Return [x, y] of the center of cell containing provided text 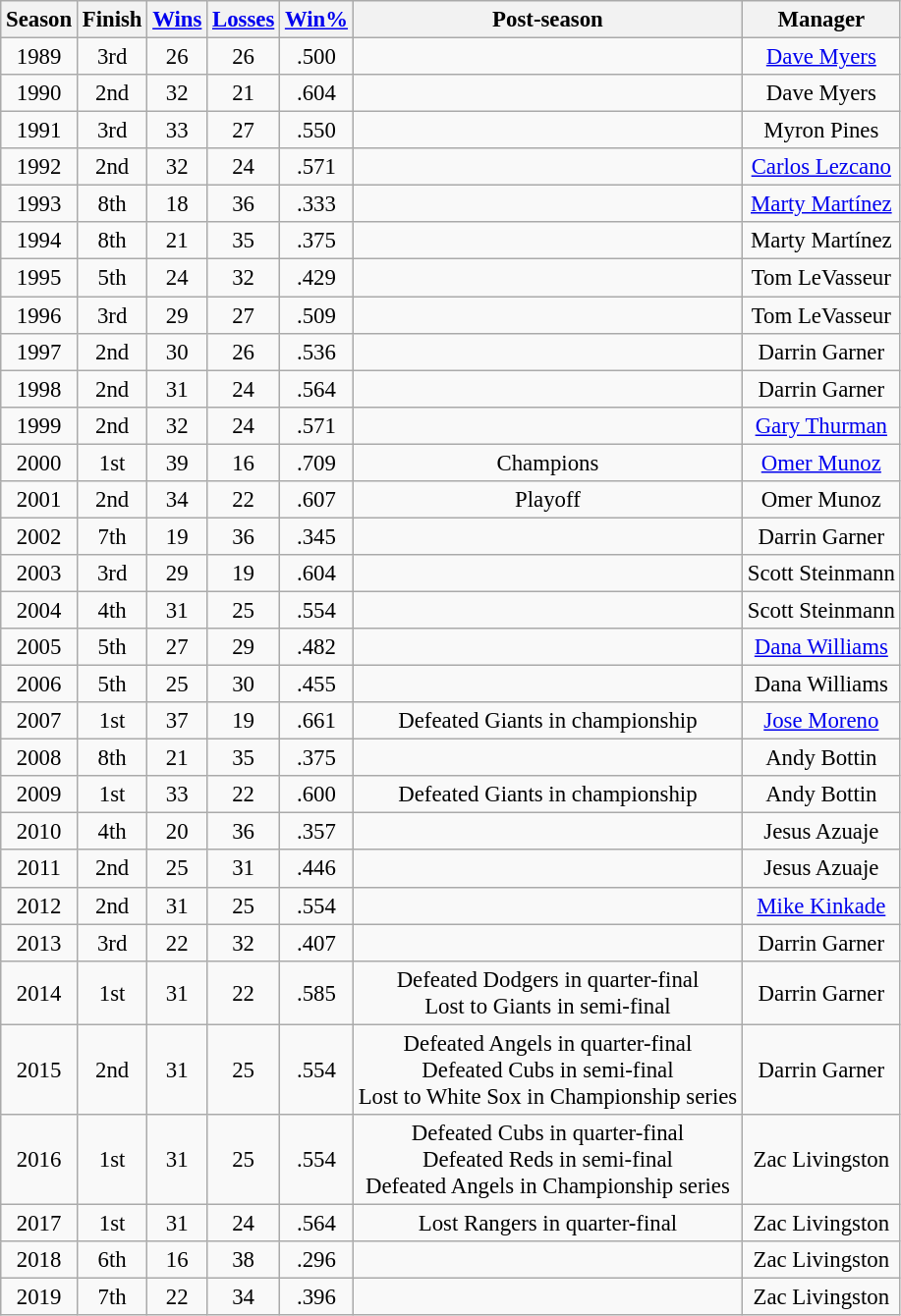
2012 [39, 905]
.500 [316, 57]
.296 [316, 1260]
Playoff [547, 500]
Defeated Dodgers in quarter-final Lost to Giants in semi-final [547, 992]
.345 [316, 536]
6th [112, 1260]
Jose Moreno [821, 721]
Season [39, 20]
1995 [39, 278]
2015 [39, 1069]
Manager [821, 20]
1998 [39, 389]
1997 [39, 352]
2000 [39, 463]
2017 [39, 1223]
2013 [39, 943]
Lost Rangers in quarter-final [547, 1223]
Carlos Lezcano [821, 167]
.357 [316, 832]
.585 [316, 992]
Losses [244, 20]
2008 [39, 758]
.333 [316, 204]
Wins [177, 20]
Champions [547, 463]
.429 [316, 278]
.536 [316, 352]
2011 [39, 869]
39 [177, 463]
Mike Kinkade [821, 905]
2002 [39, 536]
37 [177, 721]
Win% [316, 20]
.709 [316, 463]
.482 [316, 647]
.509 [316, 315]
2014 [39, 992]
Gary Thurman [821, 425]
2003 [39, 574]
.600 [316, 795]
.455 [316, 685]
1993 [39, 204]
.446 [316, 869]
2019 [39, 1296]
2001 [39, 500]
.607 [316, 500]
1992 [39, 167]
2007 [39, 721]
2016 [39, 1160]
2010 [39, 832]
Defeated Angels in quarter-final Defeated Cubs in semi-final Lost to White Sox in Championship series [547, 1069]
Post-season [547, 20]
2006 [39, 685]
.407 [316, 943]
2009 [39, 795]
1999 [39, 425]
Myron Pines [821, 131]
Defeated Cubs in quarter-final Defeated Reds in semi-final Defeated Angels in Championship series [547, 1160]
.661 [316, 721]
.396 [316, 1296]
Finish [112, 20]
1996 [39, 315]
1991 [39, 131]
18 [177, 204]
1994 [39, 241]
38 [244, 1260]
.550 [316, 131]
1989 [39, 57]
20 [177, 832]
2005 [39, 647]
2018 [39, 1260]
2004 [39, 610]
1990 [39, 93]
